Detect which cell encompasses the target text, then output its [x, y] center coordinate. 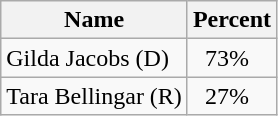
73% [232, 58]
Tara Bellingar (R) [94, 96]
27% [232, 96]
Gilda Jacobs (D) [94, 58]
Percent [232, 20]
Name [94, 20]
